From the cell containing the given text, extract its center point as (x, y) coordinate. 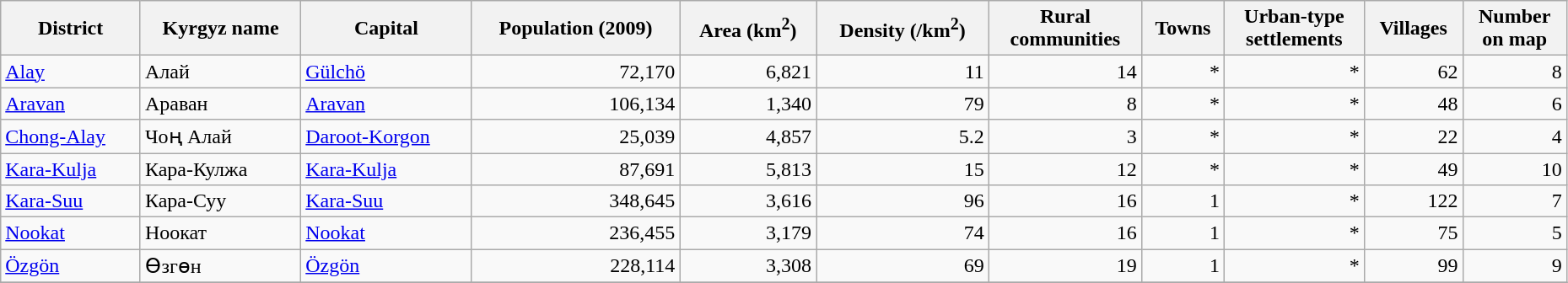
Ruralcommunities (1064, 29)
122 (1414, 201)
79 (903, 104)
5,813 (748, 169)
Daroot-Korgon (386, 136)
Area (km2) (748, 29)
10 (1515, 169)
106,134 (575, 104)
69 (903, 266)
15 (903, 169)
Urban-typesettlements (1295, 29)
Capital (386, 29)
49 (1414, 169)
Кара-Суу (220, 201)
19 (1064, 266)
1,340 (748, 104)
3,308 (748, 266)
348,645 (575, 201)
74 (903, 233)
22 (1414, 136)
Population (2009) (575, 29)
District (71, 29)
Ноокат (220, 233)
Араван (220, 104)
Кара-Кулжа (220, 169)
Өзгөн (220, 266)
5 (1515, 233)
Numberon map (1515, 29)
9 (1515, 266)
3,179 (748, 233)
228,114 (575, 266)
96 (903, 201)
Chong-Alay (71, 136)
99 (1414, 266)
Alay (71, 72)
4 (1515, 136)
87,691 (575, 169)
6,821 (748, 72)
Gülchö (386, 72)
12 (1064, 169)
48 (1414, 104)
11 (903, 72)
Density (/km2) (903, 29)
62 (1414, 72)
75 (1414, 233)
236,455 (575, 233)
3,616 (748, 201)
7 (1515, 201)
5.2 (903, 136)
3 (1064, 136)
25,039 (575, 136)
Towns (1183, 29)
72,170 (575, 72)
4,857 (748, 136)
Алай (220, 72)
14 (1064, 72)
Kyrgyz name (220, 29)
Villages (1414, 29)
Чоң Алай (220, 136)
6 (1515, 104)
